Identify which cell holds the provided text, then report its [X, Y] central coordinate. 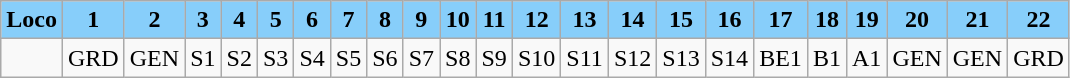
20 [917, 20]
15 [681, 20]
21 [977, 20]
S7 [421, 58]
S10 [536, 58]
S3 [275, 58]
S8 [458, 58]
S11 [585, 58]
14 [632, 20]
5 [275, 20]
12 [536, 20]
7 [348, 20]
S5 [348, 58]
S9 [494, 58]
BE1 [781, 58]
2 [154, 20]
3 [203, 20]
17 [781, 20]
S4 [312, 58]
8 [385, 20]
S6 [385, 58]
A1 [866, 58]
S12 [632, 58]
4 [239, 20]
9 [421, 20]
S14 [729, 58]
19 [866, 20]
1 [93, 20]
22 [1039, 20]
S2 [239, 58]
18 [826, 20]
10 [458, 20]
11 [494, 20]
S1 [203, 58]
S13 [681, 58]
13 [585, 20]
6 [312, 20]
B1 [826, 58]
16 [729, 20]
Loco [32, 20]
